Detect which cell encompasses the target text, then output its [x, y] center coordinate. 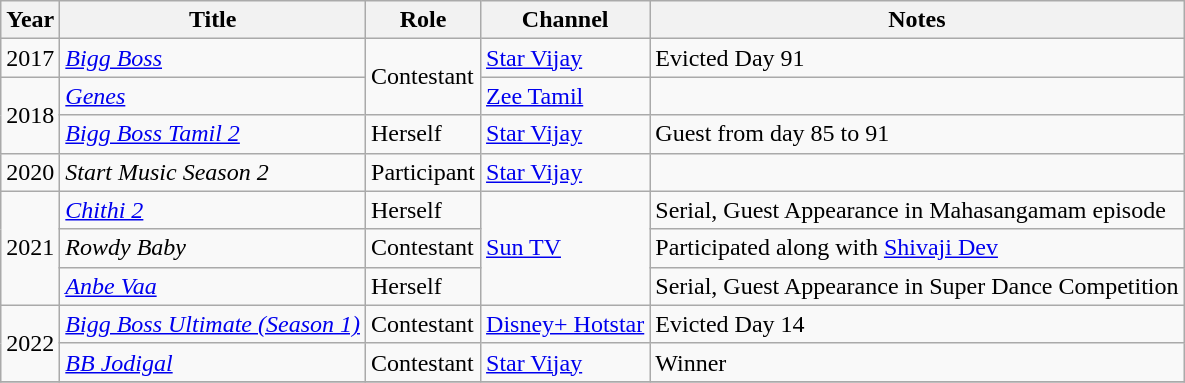
Year [30, 20]
2020 [30, 172]
Sun TV [566, 248]
Bigg Boss [213, 58]
Genes [213, 96]
Disney+ Hotstar [566, 324]
Title [213, 20]
Evicted Day 91 [917, 58]
2021 [30, 248]
2018 [30, 115]
Chithi 2 [213, 210]
Participated along with Shivaji Dev [917, 248]
Evicted Day 14 [917, 324]
Guest from day 85 to 91 [917, 134]
Serial, Guest Appearance in Mahasangamam episode [917, 210]
Notes [917, 20]
2017 [30, 58]
Rowdy Baby [213, 248]
Channel [566, 20]
Bigg Boss Ultimate (Season 1) [213, 324]
Anbe Vaa [213, 286]
Role [424, 20]
Bigg Boss Tamil 2 [213, 134]
Start Music Season 2 [213, 172]
2022 [30, 343]
Participant [424, 172]
Serial, Guest Appearance in Super Dance Competition [917, 286]
BB Jodigal [213, 362]
Winner [917, 362]
Zee Tamil [566, 96]
